Pinpoint the cell where the given text exists, returning its (X, Y) midpoint coordinate. 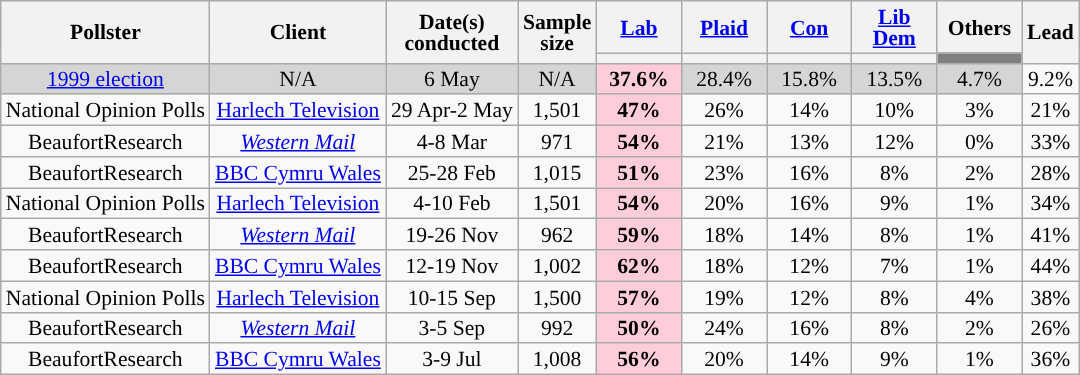
36% (1050, 360)
10-15 Sep (452, 296)
992 (557, 328)
1999 election (106, 78)
57% (638, 296)
6 May (452, 78)
4-10 Feb (452, 204)
Lead (1050, 32)
7% (894, 266)
Con (810, 27)
50% (638, 328)
Others (980, 27)
Plaid (724, 27)
24% (724, 328)
62% (638, 266)
Samplesize (557, 32)
28% (1050, 172)
4.7% (980, 78)
25-28 Feb (452, 172)
33% (1050, 142)
Lab (638, 27)
29 Apr-2 May (452, 110)
37.6% (638, 78)
3-9 Jul (452, 360)
59% (638, 234)
41% (1050, 234)
971 (557, 142)
Client (298, 32)
3% (980, 110)
13.5% (894, 78)
1,002 (557, 266)
Date(s)conducted (452, 32)
12-19 Nov (452, 266)
51% (638, 172)
3-5 Sep (452, 328)
10% (894, 110)
13% (810, 142)
34% (1050, 204)
56% (638, 360)
28.4% (724, 78)
9.2% (1050, 78)
4-8 Mar (452, 142)
Lib Dem (894, 27)
962 (557, 234)
19-26 Nov (452, 234)
1,500 (557, 296)
1,008 (557, 360)
19% (724, 296)
44% (1050, 266)
47% (638, 110)
23% (724, 172)
4% (980, 296)
38% (1050, 296)
15.8% (810, 78)
Pollster (106, 32)
1,015 (557, 172)
0% (980, 142)
